Search for the cell housing the specified text and yield its (X, Y) center coordinate. 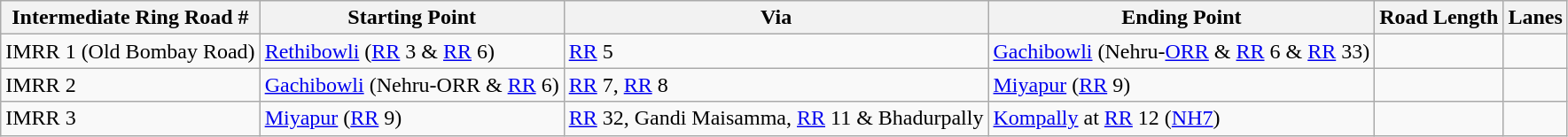
IMRR 2 (130, 85)
RR 7, RR 8 (776, 85)
Road Length (1439, 18)
Gachibowli (Nehru-ORR & RR 6) (411, 85)
Intermediate Ring Road # (130, 18)
Starting Point (411, 18)
Via (776, 18)
Lanes (1535, 18)
Kompally at RR 12 (NH7) (1182, 118)
Gachibowli (Nehru-ORR & RR 6 & RR 33) (1182, 51)
IMRR 3 (130, 118)
RR 5 (776, 51)
IMRR 1 (Old Bombay Road) (130, 51)
Rethibowli (RR 3 & RR 6) (411, 51)
Ending Point (1182, 18)
RR 32, Gandi Maisamma, RR 11 & Bhadurpally (776, 118)
